For the text-containing cell, return its midpoint in [X, Y] coordinate format. 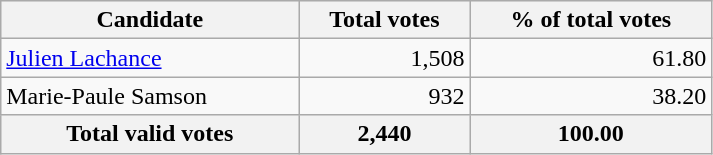
Marie-Paule Samson [150, 96]
Candidate [150, 20]
1,508 [384, 58]
Total valid votes [150, 134]
Total votes [384, 20]
2,440 [384, 134]
% of total votes [591, 20]
Julien Lachance [150, 58]
100.00 [591, 134]
932 [384, 96]
61.80 [591, 58]
38.20 [591, 96]
